Output the [X, Y] coordinate of the center of the cell containing the given text.  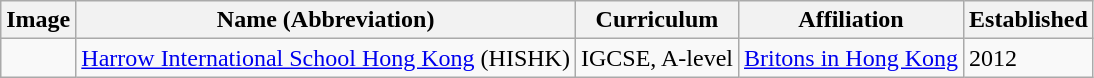
Image [38, 20]
Curriculum [656, 20]
Harrow International School Hong Kong (HISHK) [326, 58]
Affiliation [850, 20]
2012 [1029, 58]
Name (Abbreviation) [326, 20]
IGCSE, A-level [656, 58]
Established [1029, 20]
Britons in Hong Kong [850, 58]
